Output the (X, Y) coordinate of the center of the cell containing the given text.  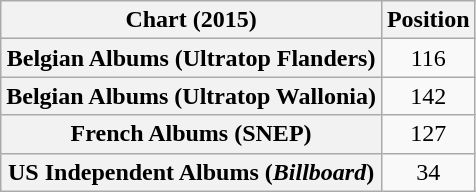
116 (428, 58)
34 (428, 172)
US Independent Albums (Billboard) (192, 172)
Belgian Albums (Ultratop Flanders) (192, 58)
127 (428, 134)
Chart (2015) (192, 20)
French Albums (SNEP) (192, 134)
Position (428, 20)
Belgian Albums (Ultratop Wallonia) (192, 96)
142 (428, 96)
